For the text-containing cell, return its midpoint in [X, Y] coordinate format. 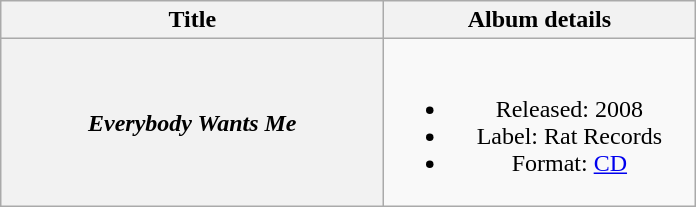
Everybody Wants Me [192, 122]
Released: 2008Label: Rat RecordsFormat: CD [540, 122]
Title [192, 20]
Album details [540, 20]
